Extract the (x, y) coordinate from the center of the cell holding the provided text.  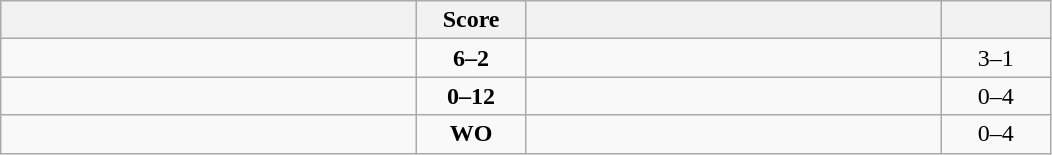
6–2 (472, 58)
Score (472, 20)
WO (472, 134)
3–1 (996, 58)
0–12 (472, 96)
